Identify which cell holds the provided text, then report its [X, Y] central coordinate. 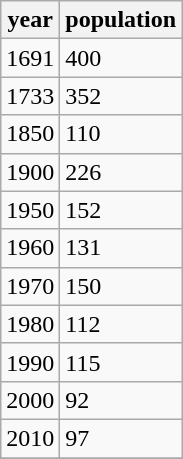
1850 [30, 134]
1691 [30, 58]
1960 [30, 248]
1900 [30, 172]
131 [121, 248]
352 [121, 96]
112 [121, 324]
110 [121, 134]
1990 [30, 362]
1733 [30, 96]
226 [121, 172]
1980 [30, 324]
1950 [30, 210]
population [121, 20]
400 [121, 58]
115 [121, 362]
year [30, 20]
152 [121, 210]
2000 [30, 400]
150 [121, 286]
1970 [30, 286]
97 [121, 438]
92 [121, 400]
2010 [30, 438]
